Return the (x, y) coordinate for the center point of the cell that contains the specified text.  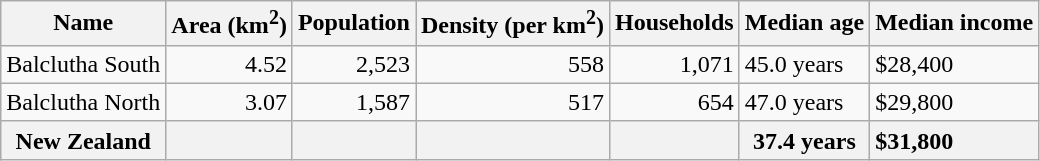
$28,400 (954, 64)
45.0 years (804, 64)
47.0 years (804, 102)
Median age (804, 24)
517 (513, 102)
654 (674, 102)
Density (per km2) (513, 24)
1,587 (354, 102)
558 (513, 64)
Balclutha South (84, 64)
3.07 (230, 102)
Area (km2) (230, 24)
4.52 (230, 64)
Name (84, 24)
Median income (954, 24)
1,071 (674, 64)
2,523 (354, 64)
New Zealand (84, 140)
Balclutha North (84, 102)
$29,800 (954, 102)
$31,800 (954, 140)
Population (354, 24)
37.4 years (804, 140)
Households (674, 24)
